For the text-containing cell, return its midpoint in [x, y] coordinate format. 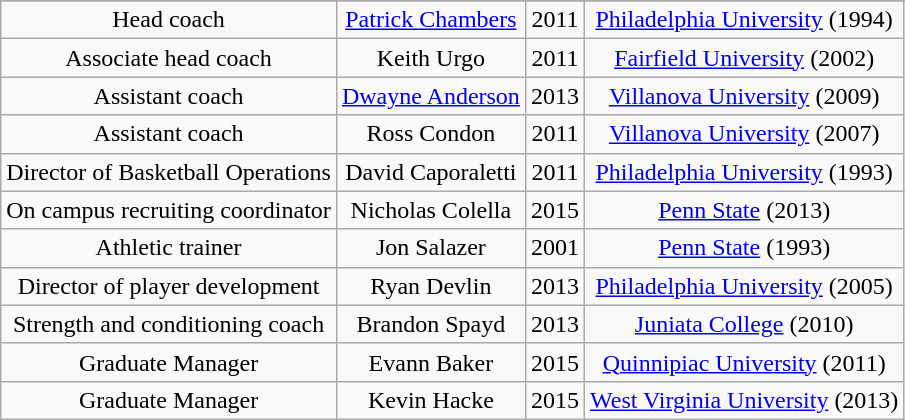
Philadelphia University (2005) [744, 286]
Philadelphia University (1994) [744, 20]
2001 [554, 248]
David Caporaletti [430, 172]
Penn State (1993) [744, 248]
Nicholas Colella [430, 210]
Director of player development [169, 286]
Jon Salazer [430, 248]
Fairfield University (2002) [744, 58]
Brandon Spayd [430, 324]
Villanova University (2009) [744, 96]
Kevin Hacke [430, 400]
Ross Condon [430, 134]
Keith Urgo [430, 58]
Director of Basketball Operations [169, 172]
Patrick Chambers [430, 20]
Evann Baker [430, 362]
Ryan Devlin [430, 286]
On campus recruiting coordinator [169, 210]
Strength and conditioning coach [169, 324]
Juniata College (2010) [744, 324]
Philadelphia University (1993) [744, 172]
Head coach [169, 20]
Dwayne Anderson [430, 96]
Quinnipiac University (2011) [744, 362]
Penn State (2013) [744, 210]
Associate head coach [169, 58]
Villanova University (2007) [744, 134]
Athletic trainer [169, 248]
West Virginia University (2013) [744, 400]
